Output the (x, y) coordinate of the center of the cell containing the given text.  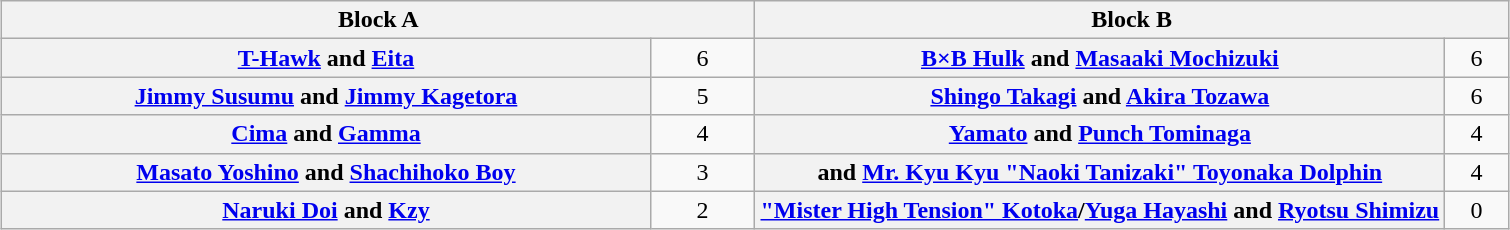
Naruki Doi and Kzy (326, 210)
Masato Yoshino and Shachihoko Boy (326, 172)
Shingo Takagi and Akira Tozawa (1100, 96)
B×B Hulk and Masaaki Mochizuki (1100, 58)
Cima and Gamma (326, 134)
0 (1477, 210)
Block A (378, 20)
2 (702, 210)
Jimmy Susumu and Jimmy Kagetora (326, 96)
Block B (1132, 20)
and Mr. Kyu Kyu "Naoki Tanizaki" Toyonaka Dolphin (1100, 172)
5 (702, 96)
3 (702, 172)
T-Hawk and Eita (326, 58)
"Mister High Tension" Kotoka/Yuga Hayashi and Ryotsu Shimizu (1100, 210)
Yamato and Punch Tominaga (1100, 134)
